Determine the (X, Y) coordinate at the center of the cell enclosing the given text.  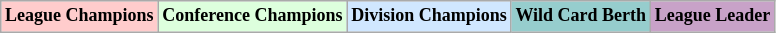
League Leader (712, 16)
Division Champions (429, 16)
Conference Champions (252, 16)
Wild Card Berth (580, 16)
League Champions (80, 16)
